Locate the cell with the specified text and output its (x, y) center coordinate. 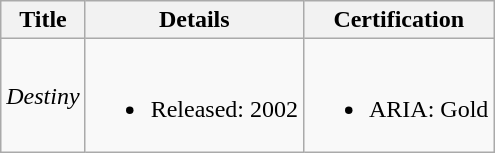
ARIA: Gold (398, 96)
Destiny (43, 96)
Released: 2002 (194, 96)
Certification (398, 20)
Details (194, 20)
Title (43, 20)
